Extract the (X, Y) coordinate from the center of the cell holding the provided text.  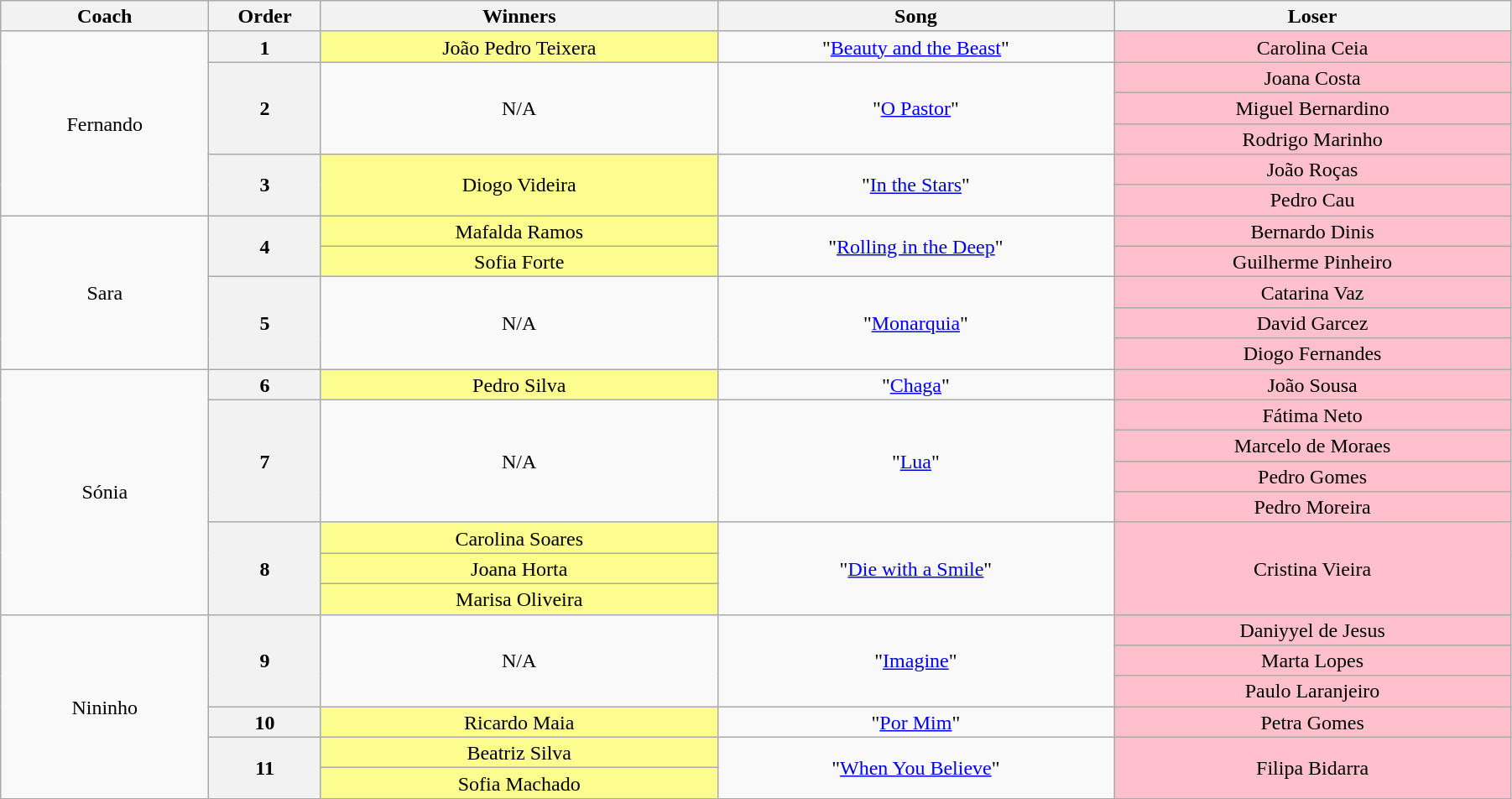
Order (265, 17)
Catarina Vaz (1312, 292)
João Pedro Teixera (519, 47)
10 (265, 722)
Song (916, 17)
"Rolling in the Deep" (916, 247)
Pedro Moreira (1312, 507)
"Lua" (916, 461)
David Garcez (1312, 322)
3 (265, 185)
Nininho (105, 707)
Filipa Bidarra (1312, 767)
Fátima Neto (1312, 415)
João Roças (1312, 170)
Carolina Soares (519, 537)
Marcelo de Moraes (1312, 446)
Bernardo Dinis (1312, 232)
Guilherme Pinheiro (1312, 262)
8 (265, 568)
Petra Gomes (1312, 722)
"When You Believe" (916, 767)
"Die with a Smile" (916, 568)
"Monarquia" (916, 323)
1 (265, 47)
Rodrigo Marinho (1312, 139)
"O Pastor" (916, 108)
Fernando (105, 123)
Paulo Laranjeiro (1312, 692)
João Sousa (1312, 384)
Diogo Fernandes (1312, 354)
Coach (105, 17)
Pedro Silva (519, 384)
7 (265, 461)
Joana Horta (519, 569)
6 (265, 384)
Pedro Gomes (1312, 477)
Beatriz Silva (519, 752)
2 (265, 108)
Marisa Oliveira (519, 599)
Daniyyel de Jesus (1312, 629)
Sónia (105, 492)
"Chaga" (916, 384)
Winners (519, 17)
Loser (1312, 17)
Joana Costa (1312, 77)
4 (265, 247)
"Por Mim" (916, 722)
Sara (105, 292)
Sofia Forte (519, 262)
9 (265, 661)
Mafalda Ramos (519, 232)
5 (265, 323)
Sofia Machado (519, 784)
"Imagine" (916, 661)
Pedro Cau (1312, 200)
"Beauty and the Beast" (916, 47)
Ricardo Maia (519, 722)
Marta Lopes (1312, 661)
Miguel Bernardino (1312, 107)
Carolina Ceia (1312, 47)
Cristina Vieira (1312, 568)
Diogo Videira (519, 185)
11 (265, 767)
"In the Stars" (916, 185)
